Pinpoint the cell where the given text exists, returning its [X, Y] midpoint coordinate. 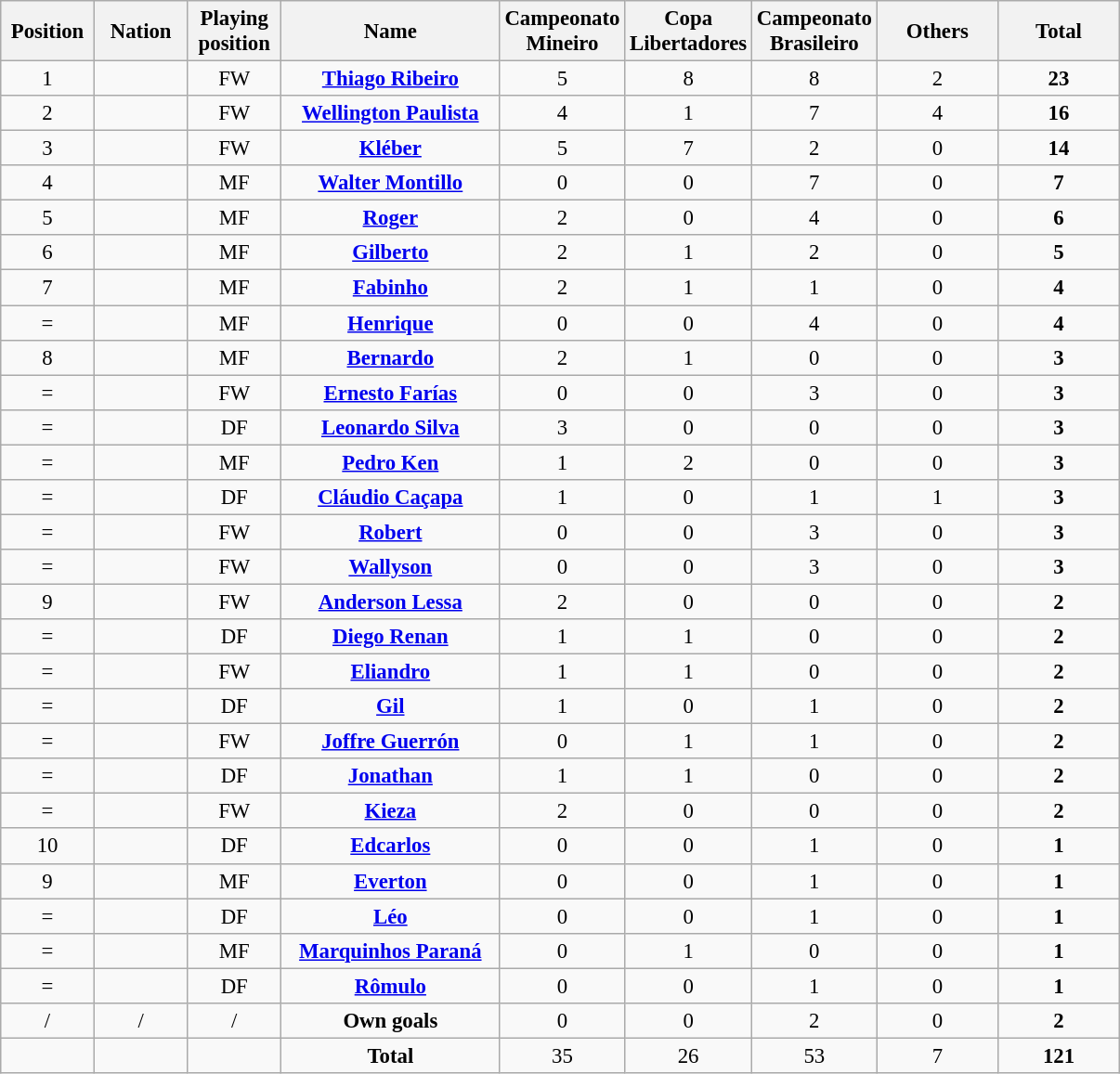
Wallyson [391, 567]
Gil [391, 706]
Diego Renan [391, 637]
Marquinhos Paraná [391, 951]
Copa Libertadores [689, 32]
Edcarlos [391, 847]
Ernesto Farías [391, 393]
Thiago Ribeiro [391, 79]
Anderson Lessa [391, 602]
Own goals [391, 1021]
Wellington Paulista [391, 113]
14 [1059, 149]
Campeonato Mineiro [563, 32]
Fabinho [391, 288]
Joffre Guerrón [391, 742]
Everton [391, 881]
Robert [391, 532]
Kléber [391, 149]
Leonardo Silva [391, 427]
Léo [391, 916]
Bernardo [391, 357]
Gilberto [391, 253]
Campeonato Brasileiro [814, 32]
35 [563, 1055]
Playing position [234, 32]
Eliandro [391, 672]
Cláudio Caçapa [391, 498]
121 [1059, 1055]
23 [1059, 79]
Kieza [391, 811]
Nation [141, 32]
Roger [391, 218]
Henrique [391, 323]
53 [814, 1055]
16 [1059, 113]
Name [391, 32]
Rômulo [391, 986]
Others [938, 32]
Pedro Ken [391, 462]
10 [48, 847]
Jonathan [391, 776]
Position [48, 32]
26 [689, 1055]
Walter Montillo [391, 183]
